Determine the [X, Y] coordinate at the center of the cell enclosing the given text.  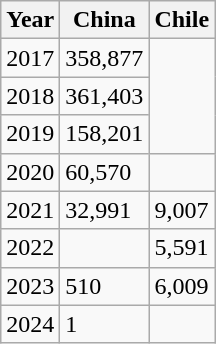
Chile [182, 20]
60,570 [104, 172]
2017 [30, 58]
2023 [30, 286]
2021 [30, 210]
2020 [30, 172]
5,591 [182, 248]
6,009 [182, 286]
2018 [30, 96]
Year [30, 20]
510 [104, 286]
158,201 [104, 134]
361,403 [104, 96]
2024 [30, 324]
2022 [30, 248]
2019 [30, 134]
9,007 [182, 210]
China [104, 20]
358,877 [104, 58]
1 [104, 324]
32,991 [104, 210]
